Detect which cell encompasses the target text, then output its [x, y] center coordinate. 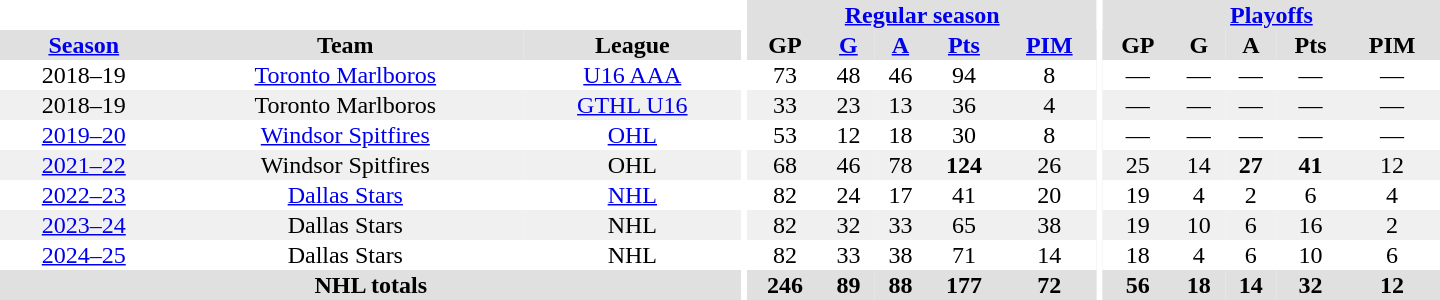
25 [1138, 165]
246 [784, 285]
72 [1049, 285]
17 [900, 195]
Team [346, 45]
36 [964, 105]
177 [964, 285]
68 [784, 165]
2021–22 [84, 165]
124 [964, 165]
20 [1049, 195]
65 [964, 225]
53 [784, 135]
Season [84, 45]
23 [848, 105]
56 [1138, 285]
U16 AAA [632, 75]
2024–25 [84, 255]
13 [900, 105]
Playoffs [1272, 15]
27 [1251, 165]
2019–20 [84, 135]
48 [848, 75]
73 [784, 75]
26 [1049, 165]
2022–23 [84, 195]
94 [964, 75]
2023–24 [84, 225]
24 [848, 195]
71 [964, 255]
30 [964, 135]
89 [848, 285]
GTHL U16 [632, 105]
NHL totals [371, 285]
78 [900, 165]
16 [1310, 225]
League [632, 45]
Regular season [922, 15]
88 [900, 285]
